Identify which cell holds the provided text, then report its [X, Y] central coordinate. 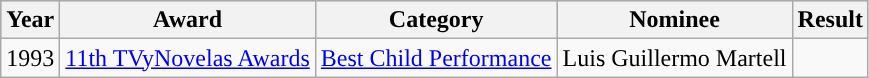
Year [30, 20]
Luis Guillermo Martell [674, 58]
Category [436, 20]
Best Child Performance [436, 58]
Nominee [674, 20]
Award [188, 20]
11th TVyNovelas Awards [188, 58]
Result [830, 20]
1993 [30, 58]
